Pinpoint the cell where the given text exists, returning its (x, y) midpoint coordinate. 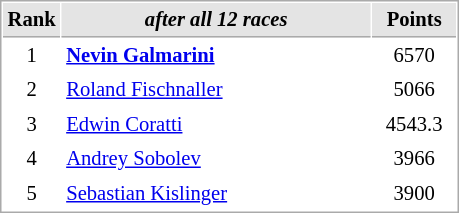
4 (32, 158)
Edwin Coratti (216, 124)
Rank (32, 20)
after all 12 races (216, 20)
2 (32, 90)
Sebastian Kislinger (216, 194)
Andrey Sobolev (216, 158)
1 (32, 56)
5066 (414, 90)
Points (414, 20)
5 (32, 194)
3966 (414, 158)
Roland Fischnaller (216, 90)
3 (32, 124)
Nevin Galmarini (216, 56)
4543.3 (414, 124)
3900 (414, 194)
6570 (414, 56)
